Scan for the cell matching the given text and deliver its [X, Y] coordinate at center. 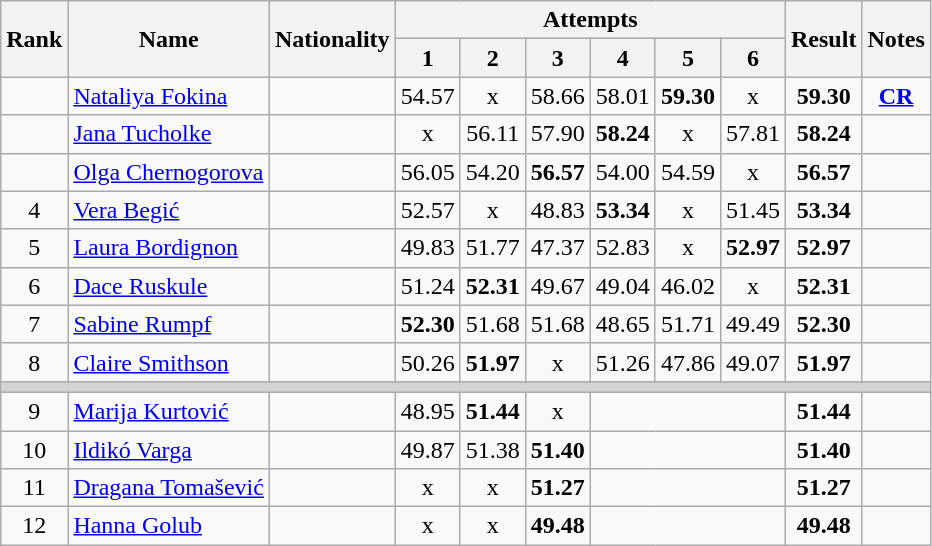
52.83 [622, 248]
47.37 [558, 248]
Marija Kurtović [169, 411]
50.26 [428, 362]
Sabine Rumpf [169, 324]
3 [558, 58]
Claire Smithson [169, 362]
7 [34, 324]
51.38 [492, 449]
49.49 [752, 324]
51.71 [688, 324]
49.83 [428, 248]
Rank [34, 39]
51.26 [622, 362]
52.57 [428, 210]
48.95 [428, 411]
47.86 [688, 362]
Vera Begić [169, 210]
46.02 [688, 286]
54.20 [492, 172]
Result [824, 39]
51.45 [752, 210]
CR [896, 96]
8 [34, 362]
11 [34, 488]
49.67 [558, 286]
Nataliya Fokina [169, 96]
49.07 [752, 362]
Attempts [590, 20]
Notes [896, 39]
54.57 [428, 96]
48.65 [622, 324]
54.59 [688, 172]
10 [34, 449]
51.24 [428, 286]
Dace Ruskule [169, 286]
54.00 [622, 172]
Name [169, 39]
58.01 [622, 96]
Laura Bordignon [169, 248]
49.87 [428, 449]
Nationality [332, 39]
51.77 [492, 248]
2 [492, 58]
Ildikó Varga [169, 449]
56.05 [428, 172]
Jana Tucholke [169, 134]
58.66 [558, 96]
57.81 [752, 134]
56.11 [492, 134]
48.83 [558, 210]
Olga Chernogorova [169, 172]
9 [34, 411]
Hanna Golub [169, 526]
1 [428, 58]
49.04 [622, 286]
Dragana Tomašević [169, 488]
57.90 [558, 134]
12 [34, 526]
